Output the [x, y] coordinate of the center of the cell containing the given text.  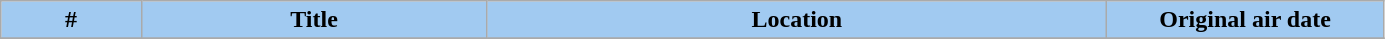
# [72, 20]
Original air date [1246, 20]
Title [314, 20]
Location [797, 20]
